Determine the [X, Y] coordinate at the center of the cell enclosing the given text.  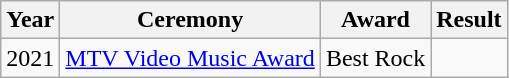
Result [469, 20]
Year [30, 20]
2021 [30, 58]
Award [375, 20]
Ceremony [190, 20]
MTV Video Music Award [190, 58]
Best Rock [375, 58]
